Pinpoint the cell where the given text exists, returning its [x, y] midpoint coordinate. 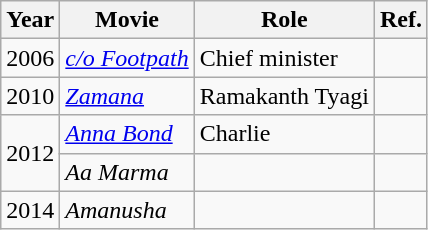
Amanusha [127, 210]
Year [30, 20]
2010 [30, 96]
Aa Marma [127, 172]
Movie [127, 20]
2012 [30, 153]
Zamana [127, 96]
c/o Footpath [127, 58]
Chief minister [284, 58]
Charlie [284, 134]
Anna Bond [127, 134]
Role [284, 20]
Ramakanth Tyagi [284, 96]
2006 [30, 58]
2014 [30, 210]
Ref. [400, 20]
